Find where the given text appears and provide that cell's center as (X, Y) coordinate. 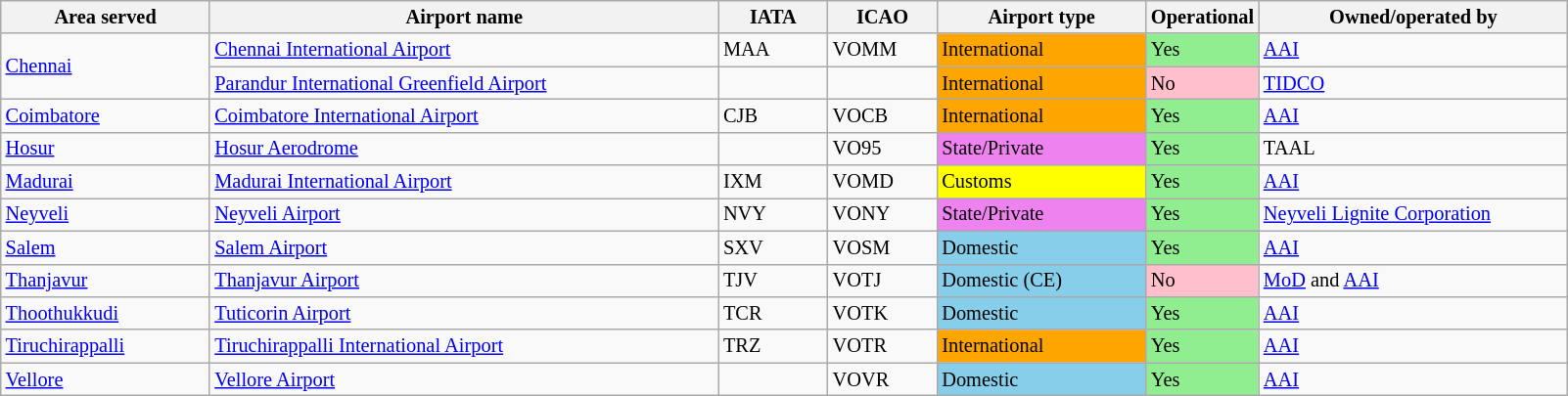
TAAL (1413, 149)
Thanjavur (106, 281)
TJV (773, 281)
Tiruchirappalli (106, 346)
VO95 (883, 149)
Neyveli Lignite Corporation (1413, 214)
VOCB (883, 115)
Thoothukkudi (106, 313)
VOMD (883, 182)
Hosur Aerodrome (464, 149)
IXM (773, 182)
Area served (106, 17)
Hosur (106, 149)
Airport type (1041, 17)
CJB (773, 115)
Coimbatore International Airport (464, 115)
Tuticorin Airport (464, 313)
Neyveli (106, 214)
Operational (1202, 17)
Chennai International Airport (464, 50)
IATA (773, 17)
NVY (773, 214)
VONY (883, 214)
Salem (106, 247)
Tiruchirappalli International Airport (464, 346)
SXV (773, 247)
Owned/operated by (1413, 17)
VOTK (883, 313)
TIDCO (1413, 83)
TCR (773, 313)
ICAO (883, 17)
Thanjavur Airport (464, 281)
VOMM (883, 50)
MoD and AAI (1413, 281)
Coimbatore (106, 115)
Madurai International Airport (464, 182)
VOSM (883, 247)
Parandur International Greenfield Airport (464, 83)
MAA (773, 50)
VOVR (883, 379)
Salem Airport (464, 247)
VOTR (883, 346)
Neyveli Airport (464, 214)
Vellore (106, 379)
Chennai (106, 66)
VOTJ (883, 281)
Madurai (106, 182)
Airport name (464, 17)
Customs (1041, 182)
TRZ (773, 346)
Vellore Airport (464, 379)
Domestic (CE) (1041, 281)
